Scan for the cell matching the given text and deliver its [X, Y] coordinate at center. 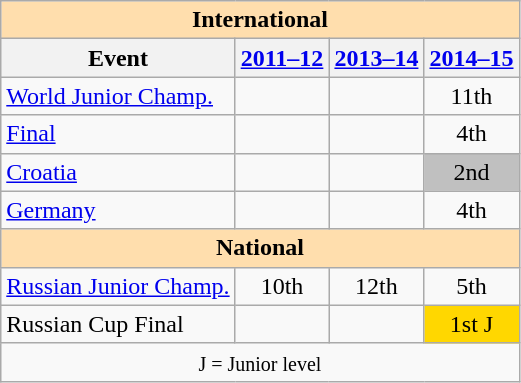
11th [472, 96]
Germany [118, 210]
10th [282, 286]
World Junior Champ. [118, 96]
2013–14 [376, 58]
Final [118, 134]
12th [376, 286]
National [260, 248]
2014–15 [472, 58]
Croatia [118, 172]
1st J [472, 324]
J = Junior level [260, 362]
International [260, 20]
Russian Junior Champ. [118, 286]
2nd [472, 172]
Russian Cup Final [118, 324]
Event [118, 58]
2011–12 [282, 58]
5th [472, 286]
